Return the (x, y) coordinate for the center point of the cell that contains the specified text.  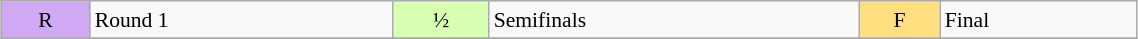
Final (1038, 20)
F (900, 20)
½ (440, 20)
Semifinals (674, 20)
Round 1 (242, 20)
R (46, 20)
